Find where the given text appears and provide that cell's center as (X, Y) coordinate. 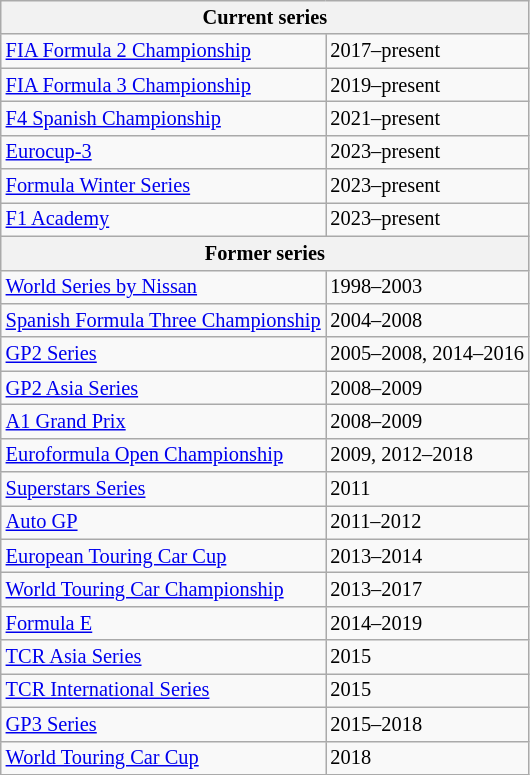
World Touring Car Cup (164, 758)
World Series by Nissan (164, 287)
1998–2003 (428, 287)
Eurocup-3 (164, 152)
2013–2014 (428, 556)
2004–2008 (428, 320)
World Touring Car Championship (164, 589)
2011–2012 (428, 522)
Euroformula Open Championship (164, 455)
European Touring Car Cup (164, 556)
2015–2018 (428, 724)
Superstars Series (164, 489)
2005–2008, 2014–2016 (428, 354)
2018 (428, 758)
2019–present (428, 85)
2011 (428, 489)
F4 Spanish Championship (164, 118)
A1 Grand Prix (164, 421)
FIA Formula 3 Championship (164, 85)
GP2 Series (164, 354)
2009, 2012–2018 (428, 455)
FIA Formula 2 Championship (164, 51)
2017–present (428, 51)
2013–2017 (428, 589)
TCR International Series (164, 690)
Formula Winter Series (164, 186)
GP3 Series (164, 724)
F1 Academy (164, 219)
2021–present (428, 118)
Formula E (164, 623)
2014–2019 (428, 623)
TCR Asia Series (164, 657)
Former series (265, 253)
Spanish Formula Three Championship (164, 320)
Auto GP (164, 522)
GP2 Asia Series (164, 388)
Current series (265, 17)
